Pinpoint the cell where the given text exists, returning its (X, Y) midpoint coordinate. 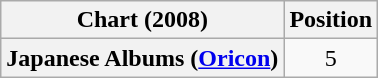
Chart (2008) (142, 20)
Position (331, 20)
5 (331, 58)
Japanese Albums (Oricon) (142, 58)
